Pinpoint the cell where the given text exists, returning its (x, y) midpoint coordinate. 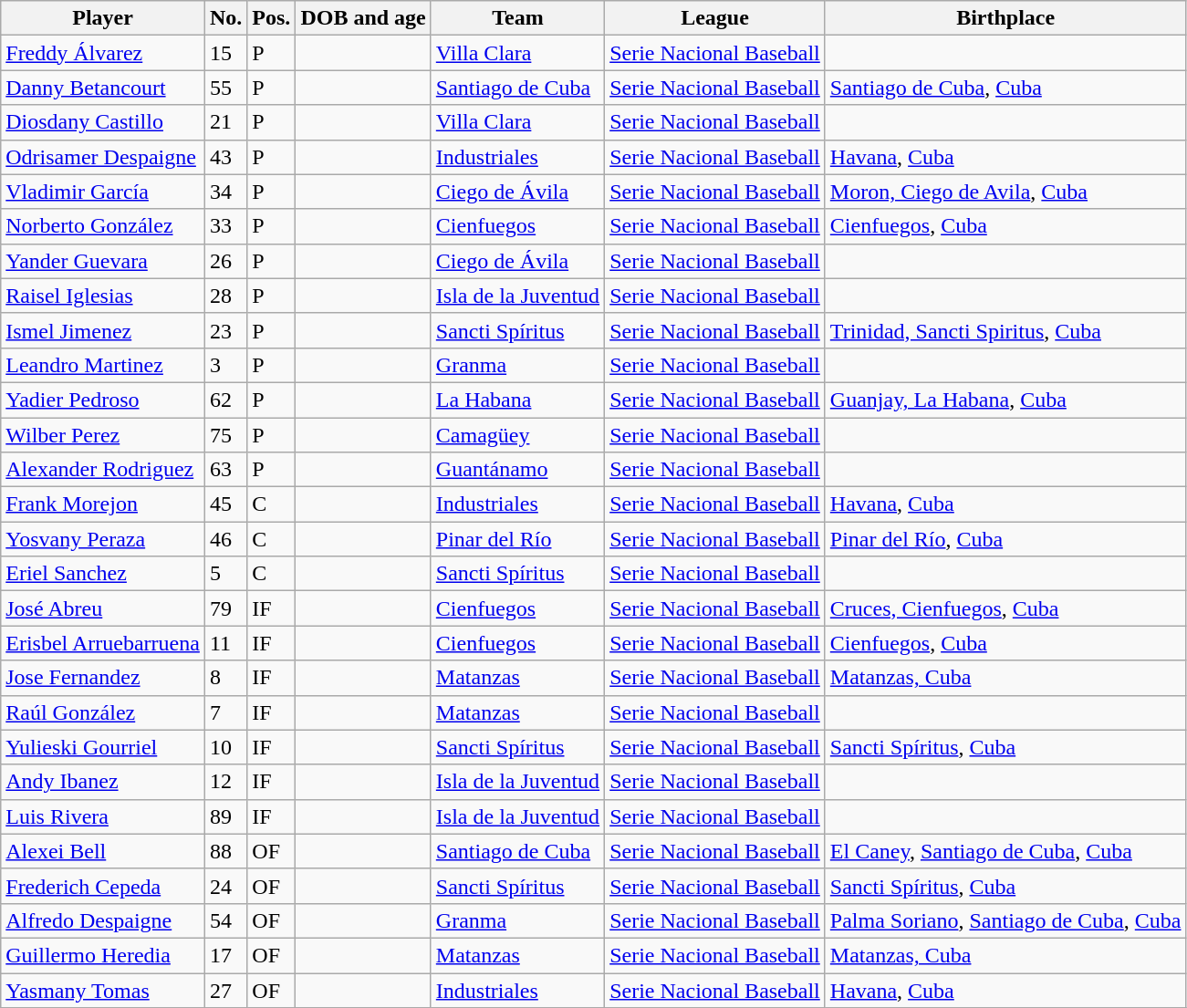
Santiago de Cuba, Cuba (1005, 88)
Odrisamer Despaigne (103, 157)
Pinar del Río (517, 539)
45 (225, 504)
27 (225, 990)
Guantánamo (517, 470)
Frederich Cepeda (103, 886)
10 (225, 747)
23 (225, 330)
43 (225, 157)
5 (225, 574)
Alexander Rodriguez (103, 470)
Norberto González (103, 226)
88 (225, 851)
Guanjay, La Habana, Cuba (1005, 400)
89 (225, 816)
28 (225, 296)
La Habana (517, 400)
Erisbel Arruebarruena (103, 643)
Palma Soriano, Santiago de Cuba, Cuba (1005, 920)
8 (225, 678)
Frank Morejon (103, 504)
46 (225, 539)
7 (225, 712)
Alexei Bell (103, 851)
Raúl González (103, 712)
Guillermo Heredia (103, 955)
15 (225, 53)
62 (225, 400)
Yadier Pedroso (103, 400)
League (715, 18)
Team (517, 18)
DOB and age (363, 18)
Wilber Perez (103, 435)
Pinar del Río, Cuba (1005, 539)
El Caney, Santiago de Cuba, Cuba (1005, 851)
75 (225, 435)
Luis Rivera (103, 816)
34 (225, 192)
Raisel Iglesias (103, 296)
No. (225, 18)
79 (225, 608)
Vladimir García (103, 192)
21 (225, 122)
33 (225, 226)
12 (225, 782)
Alfredo Despaigne (103, 920)
Leandro Martinez (103, 365)
54 (225, 920)
Birthplace (1005, 18)
Diosdany Castillo (103, 122)
55 (225, 88)
26 (225, 261)
Yasmany Tomas (103, 990)
Yulieski Gourriel (103, 747)
Player (103, 18)
Danny Betancourt (103, 88)
Andy Ibanez (103, 782)
Yosvany Peraza (103, 539)
Jose Fernandez (103, 678)
3 (225, 365)
Camagüey (517, 435)
11 (225, 643)
Pos. (272, 18)
Moron, Ciego de Avila, Cuba (1005, 192)
17 (225, 955)
63 (225, 470)
Trinidad, Sancti Spiritus, Cuba (1005, 330)
José Abreu (103, 608)
Freddy Álvarez (103, 53)
Yander Guevara (103, 261)
Eriel Sanchez (103, 574)
Ismel Jimenez (103, 330)
24 (225, 886)
Cruces, Cienfuegos, Cuba (1005, 608)
